Scan for the cell matching the given text and deliver its (X, Y) coordinate at center. 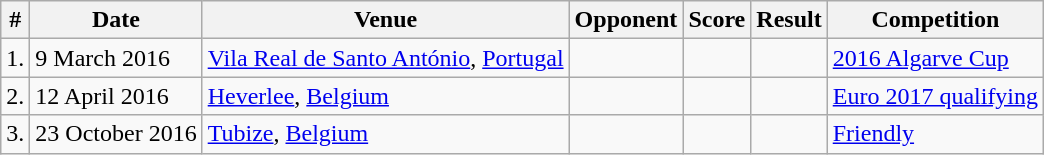
Competition (935, 20)
Tubize, Belgium (386, 134)
Vila Real de Santo António, Portugal (386, 58)
2. (16, 96)
Venue (386, 20)
3. (16, 134)
12 April 2016 (116, 96)
1. (16, 58)
Friendly (935, 134)
Euro 2017 qualifying (935, 96)
Date (116, 20)
Score (717, 20)
2016 Algarve Cup (935, 58)
9 March 2016 (116, 58)
# (16, 20)
Result (789, 20)
Heverlee, Belgium (386, 96)
Opponent (626, 20)
23 October 2016 (116, 134)
